Identify which cell holds the provided text, then report its [x, y] central coordinate. 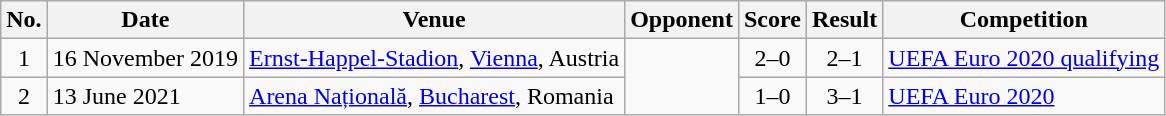
Venue [434, 20]
2–1 [844, 58]
Arena Națională, Bucharest, Romania [434, 96]
Ernst-Happel-Stadion, Vienna, Austria [434, 58]
Opponent [682, 20]
Score [772, 20]
Date [145, 20]
3–1 [844, 96]
Competition [1024, 20]
2–0 [772, 58]
UEFA Euro 2020 [1024, 96]
2 [24, 96]
No. [24, 20]
1–0 [772, 96]
Result [844, 20]
13 June 2021 [145, 96]
16 November 2019 [145, 58]
UEFA Euro 2020 qualifying [1024, 58]
1 [24, 58]
